Capture the cell that displays the provided text and extract its [x, y] central coordinate. 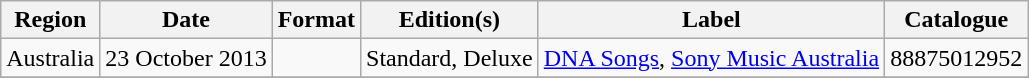
88875012952 [956, 58]
Format [316, 20]
23 October 2013 [186, 58]
DNA Songs, Sony Music Australia [711, 58]
Date [186, 20]
Catalogue [956, 20]
Edition(s) [450, 20]
Australia [50, 58]
Label [711, 20]
Region [50, 20]
Standard, Deluxe [450, 58]
